From the cell containing the given text, extract its center point as [X, Y] coordinate. 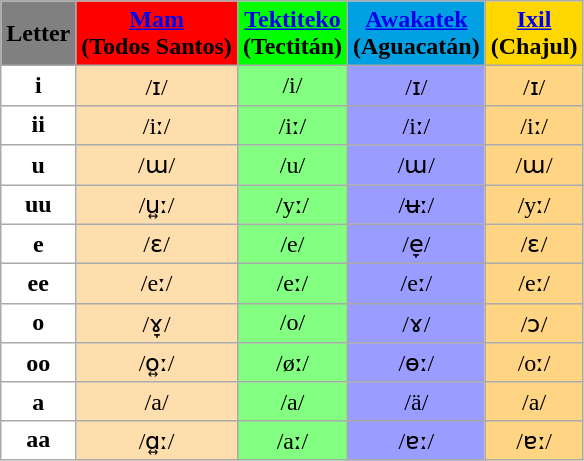
i [38, 86]
ee [38, 284]
a [38, 401]
aa [38, 440]
/oː/ [534, 363]
Ixil (Chajul) [534, 34]
e [38, 244]
Mam (Todos Santos) [157, 34]
/u͍ː/ [157, 204]
Tektiteko (Tectitán) [292, 34]
/e̞/ [417, 244]
/ʉː/ [417, 204]
/ɔ/ [534, 323]
ii [38, 125]
/ɵː/ [417, 363]
/øː/ [292, 363]
o [38, 323]
/o͍ː/ [157, 363]
/ɑ͍ː/ [157, 440]
/e/ [292, 244]
/u/ [292, 165]
/ɤ̞/ [157, 323]
Awakatek (Aguacatán) [417, 34]
uu [38, 204]
/o/ [292, 323]
Letter [38, 34]
/ä/ [417, 401]
/i/ [292, 86]
oo [38, 363]
u [38, 165]
/ɤ/ [417, 323]
/aː/ [292, 440]
